Provide the (x, y) coordinate of the cell's center where the given text is located.  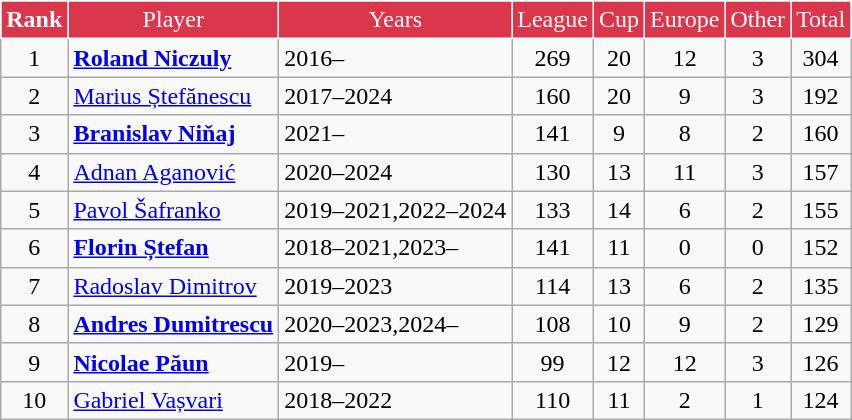
157 (821, 172)
Andres Dumitrescu (174, 324)
133 (553, 210)
304 (821, 58)
League (553, 20)
Pavol Šafranko (174, 210)
152 (821, 248)
2018–2022 (396, 400)
Years (396, 20)
4 (34, 172)
Gabriel Vașvari (174, 400)
124 (821, 400)
2019–2021,2022–2024 (396, 210)
2016– (396, 58)
129 (821, 324)
Roland Niczuly (174, 58)
2020–2023,2024– (396, 324)
Player (174, 20)
2019– (396, 362)
Total (821, 20)
Nicolae Păun (174, 362)
Cup (618, 20)
Branislav Niňaj (174, 134)
2020–2024 (396, 172)
110 (553, 400)
Marius Ștefănescu (174, 96)
269 (553, 58)
14 (618, 210)
2017–2024 (396, 96)
5 (34, 210)
Adnan Aganović (174, 172)
192 (821, 96)
108 (553, 324)
2018–2021,2023– (396, 248)
2019–2023 (396, 286)
2021– (396, 134)
Europe (685, 20)
126 (821, 362)
Florin Ștefan (174, 248)
135 (821, 286)
7 (34, 286)
Other (758, 20)
Radoslav Dimitrov (174, 286)
114 (553, 286)
130 (553, 172)
99 (553, 362)
Rank (34, 20)
155 (821, 210)
